Identify which cell holds the provided text, then report its (X, Y) central coordinate. 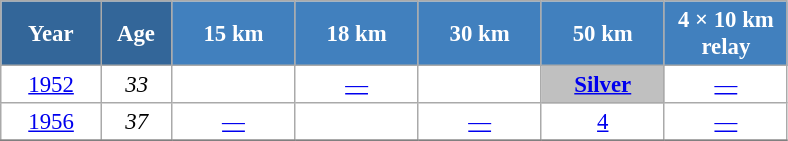
4 × 10 km relay (726, 34)
Year (52, 34)
30 km (480, 34)
Silver (602, 85)
Age (136, 34)
33 (136, 85)
50 km (602, 34)
1952 (52, 85)
1956 (52, 122)
4 (602, 122)
18 km (356, 34)
37 (136, 122)
15 km (234, 34)
